Return the [x, y] coordinate for the center point of the cell that contains the specified text.  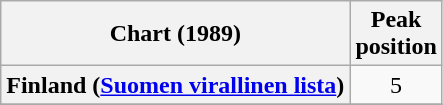
Peakposition [396, 34]
Finland (Suomen virallinen lista) [176, 85]
5 [396, 85]
Chart (1989) [176, 34]
